Extract the (x, y) coordinate from the center of the cell holding the provided text.  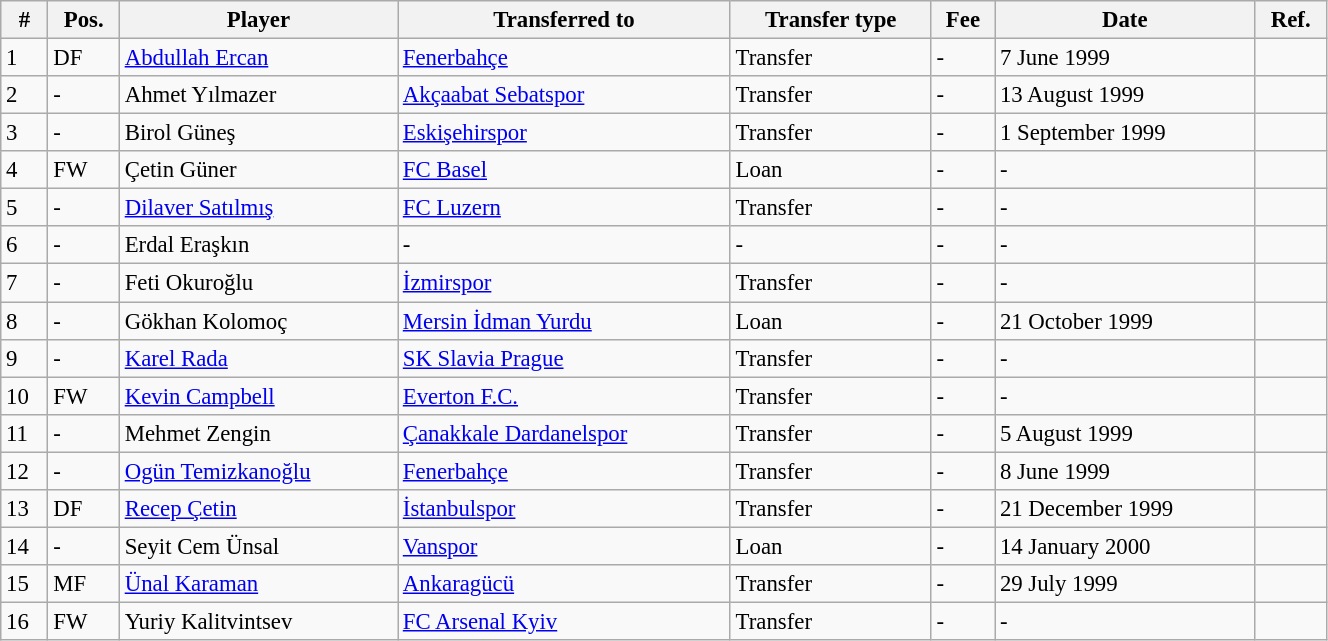
7 (24, 283)
3 (24, 133)
Fee (962, 20)
Abdullah Ercan (258, 58)
21 December 1999 (1125, 509)
4 (24, 170)
Ahmet Yılmazer (258, 95)
Birol Güneş (258, 133)
14 (24, 546)
Ankaragücü (564, 584)
Everton F.C. (564, 396)
9 (24, 358)
Karel Rada (258, 358)
12 (24, 471)
Erdal Eraşkın (258, 245)
Çanakkale Dardanelspor (564, 433)
Pos. (84, 20)
5 August 1999 (1125, 433)
Çetin Güner (258, 170)
Yuriy Kalitvintsev (258, 621)
Seyit Cem Ünsal (258, 546)
Dilaver Satılmış (258, 208)
8 (24, 321)
Ogün Temizkanoğlu (258, 471)
Vanspor (564, 546)
FC Arsenal Kyiv (564, 621)
FC Luzern (564, 208)
Mersin İdman Yurdu (564, 321)
1 (24, 58)
2 (24, 95)
13 (24, 509)
SK Slavia Prague (564, 358)
21 October 1999 (1125, 321)
# (24, 20)
7 June 1999 (1125, 58)
15 (24, 584)
Recep Çetin (258, 509)
Transfer type (830, 20)
Akçaabat Sebatspor (564, 95)
29 July 1999 (1125, 584)
Player (258, 20)
Date (1125, 20)
Ref. (1291, 20)
10 (24, 396)
11 (24, 433)
Mehmet Zengin (258, 433)
Kevin Campbell (258, 396)
Ünal Karaman (258, 584)
16 (24, 621)
Gökhan Kolomoç (258, 321)
İzmirspor (564, 283)
İstanbulspor (564, 509)
Transferred to (564, 20)
13 August 1999 (1125, 95)
Eskişehirspor (564, 133)
1 September 1999 (1125, 133)
MF (84, 584)
6 (24, 245)
FC Basel (564, 170)
8 June 1999 (1125, 471)
14 January 2000 (1125, 546)
Feti Okuroğlu (258, 283)
5 (24, 208)
